For the text-containing cell, return its midpoint in [X, Y] coordinate format. 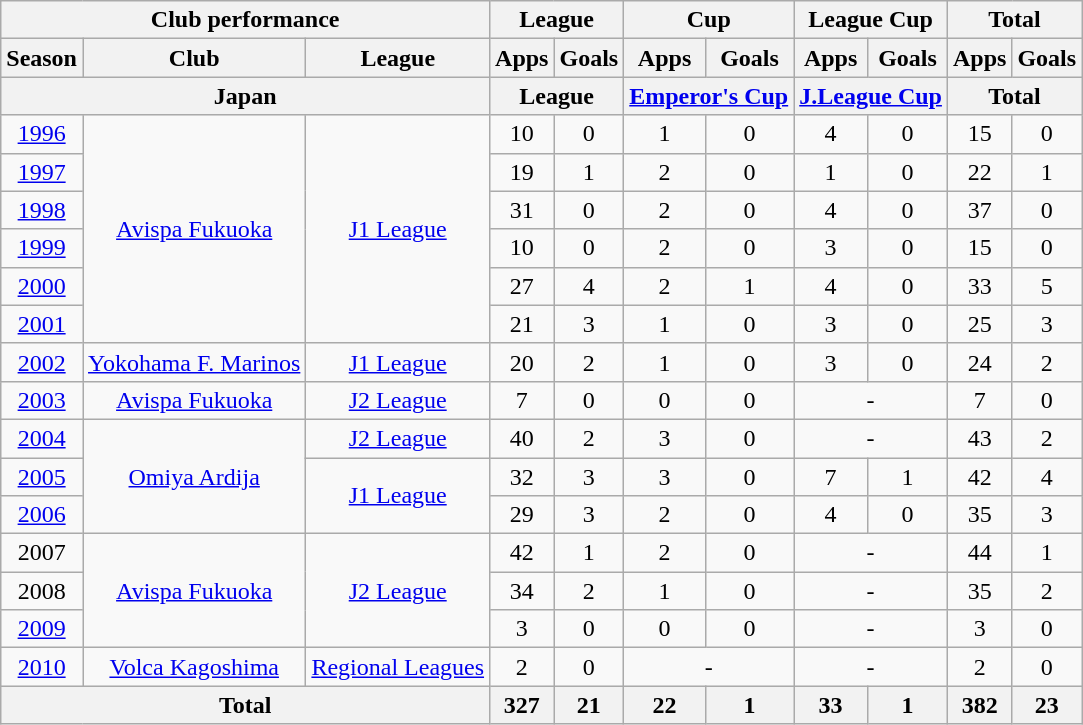
Omiya Ardija [194, 476]
1999 [42, 248]
327 [522, 705]
2002 [42, 362]
32 [522, 477]
Cup [709, 20]
2010 [42, 667]
37 [979, 210]
2006 [42, 515]
20 [522, 362]
Yokohama F. Marinos [194, 362]
1996 [42, 134]
2004 [42, 438]
44 [979, 553]
40 [522, 438]
Japan [246, 96]
Regional Leagues [398, 667]
23 [1047, 705]
25 [979, 324]
2005 [42, 477]
Volca Kagoshima [194, 667]
31 [522, 210]
2009 [42, 629]
1997 [42, 172]
5 [1047, 286]
27 [522, 286]
2007 [42, 553]
1998 [42, 210]
J.League Cup [871, 96]
19 [522, 172]
34 [522, 591]
382 [979, 705]
Club performance [246, 20]
Season [42, 58]
29 [522, 515]
43 [979, 438]
2003 [42, 400]
2001 [42, 324]
2008 [42, 591]
24 [979, 362]
2000 [42, 286]
Club [194, 58]
Emperor's Cup [709, 96]
League Cup [871, 20]
